Output the (X, Y) coordinate of the center of the cell containing the given text.  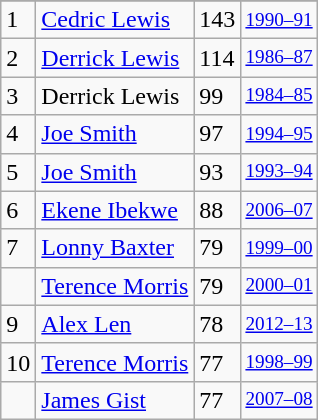
4 (18, 134)
1984–85 (279, 96)
James Gist (115, 400)
6 (18, 210)
1986–87 (279, 58)
2007–08 (279, 400)
Alex Len (115, 324)
93 (218, 172)
Lonny Baxter (115, 248)
114 (218, 58)
2012–13 (279, 324)
1993–94 (279, 172)
Cedric Lewis (115, 20)
1990–91 (279, 20)
2000–01 (279, 286)
9 (18, 324)
2 (18, 58)
7 (18, 248)
3 (18, 96)
5 (18, 172)
2006–07 (279, 210)
97 (218, 134)
143 (218, 20)
1999–00 (279, 248)
99 (218, 96)
1998–99 (279, 362)
1994–95 (279, 134)
10 (18, 362)
88 (218, 210)
Ekene Ibekwe (115, 210)
78 (218, 324)
1 (18, 20)
